Locate the cell with the specified text and output its (X, Y) center coordinate. 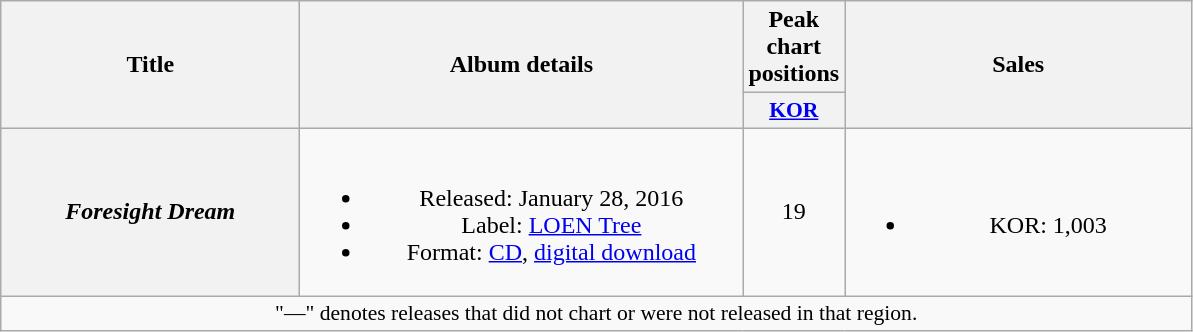
KOR (794, 111)
Title (150, 65)
Album details (522, 65)
Sales (1018, 65)
"—" denotes releases that did not chart or were not released in that region. (596, 314)
Peak chart positions (794, 47)
KOR: 1,003 (1018, 212)
Foresight Dream (150, 212)
19 (794, 212)
Released: January 28, 2016Label: LOEN TreeFormat: CD, digital download (522, 212)
